Capture the cell that displays the provided text and extract its [x, y] central coordinate. 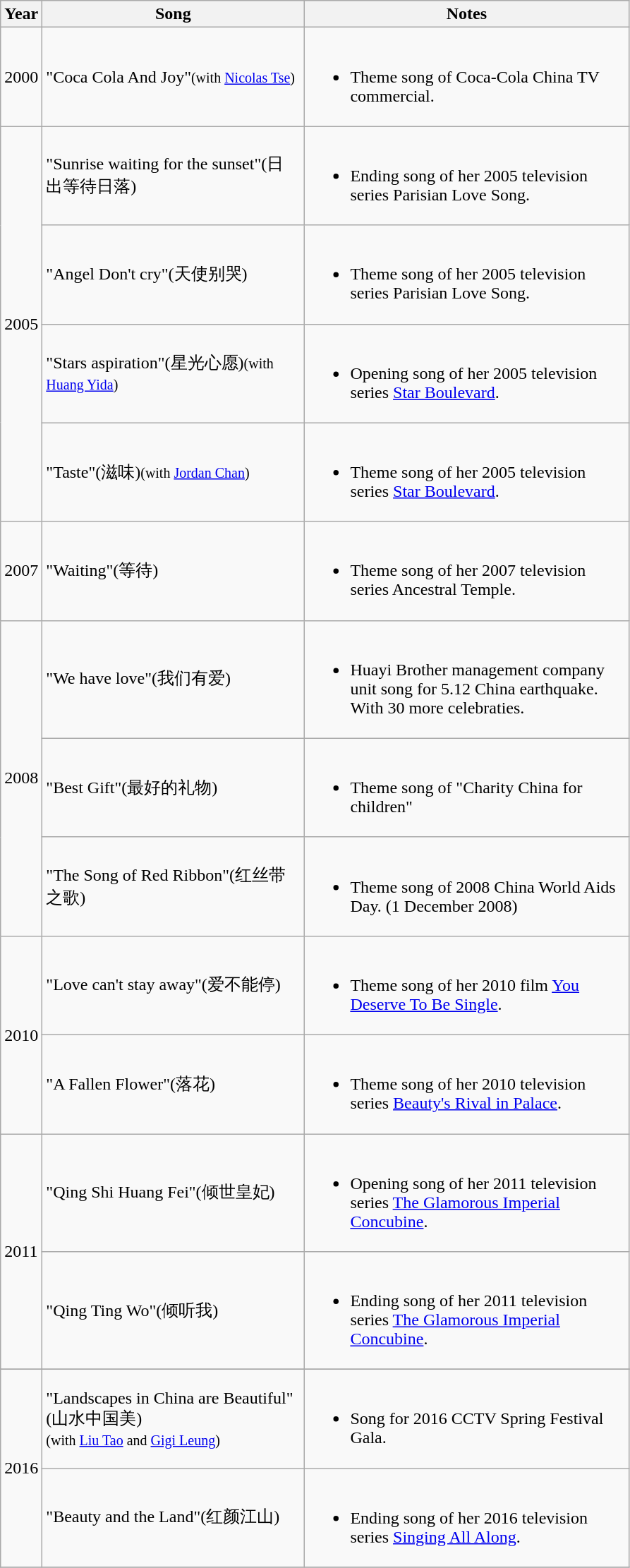
2008 [21, 778]
Song for 2016 CCTV Spring Festival Gala. [467, 1419]
"A Fallen Flower"(落花) [174, 1084]
Theme song of her 2010 film You Deserve To Be Single. [467, 985]
Huayi Brother management company unit song for 5.12 China earthquake. With 30 more celebraties. [467, 679]
Theme song of "Charity China for children" [467, 788]
Theme song of her 2005 television series Star Boulevard. [467, 472]
"Sunrise waiting for the sunset"(日出等待日落) [174, 176]
Opening song of her 2005 television series Star Boulevard. [467, 373]
2016 [21, 1469]
"Beauty and the Land"(红颜江山) [174, 1518]
"Angel Don't cry"(天使别哭) [174, 275]
"Stars aspiration"(星光心愿)(with Huang Yida) [174, 373]
Theme song of her 2005 television series Parisian Love Song. [467, 275]
2010 [21, 1035]
Opening song of her 2011 television series The Glamorous Imperial Concubine. [467, 1193]
"Best Gift"(最好的礼物) [174, 788]
Theme song of 2008 China World Aids Day. (1 December 2008) [467, 886]
"Taste"(滋味)(with Jordan Chan) [174, 472]
"The Song of Red Ribbon"(红丝带之歌) [174, 886]
Ending song of her 2005 television series Parisian Love Song. [467, 176]
Ending song of her 2016 television series Singing All Along. [467, 1518]
Theme song of her 2007 television series Ancestral Temple. [467, 571]
"Waiting"(等待) [174, 571]
Theme song of Coca-Cola China TV commercial. [467, 77]
2005 [21, 324]
"We have love"(我们有爱) [174, 679]
"Landscapes in China are Beautiful"(山水中国美)(with Liu Tao and Gigi Leung) [174, 1419]
2011 [21, 1251]
Song [174, 14]
Notes [467, 14]
2007 [21, 571]
"Coca Cola And Joy"(with Nicolas Tse) [174, 77]
Ending song of her 2011 television series The Glamorous Imperial Concubine. [467, 1311]
"Qing Shi Huang Fei"(倾世皇妃) [174, 1193]
"Qing Ting Wo"(倾听我) [174, 1311]
"Love can't stay away"(爱不能停) [174, 985]
Theme song of her 2010 television series Beauty's Rival in Palace. [467, 1084]
2000 [21, 77]
Year [21, 14]
